Return the [x, y] coordinate for the center point of the cell that contains the specified text.  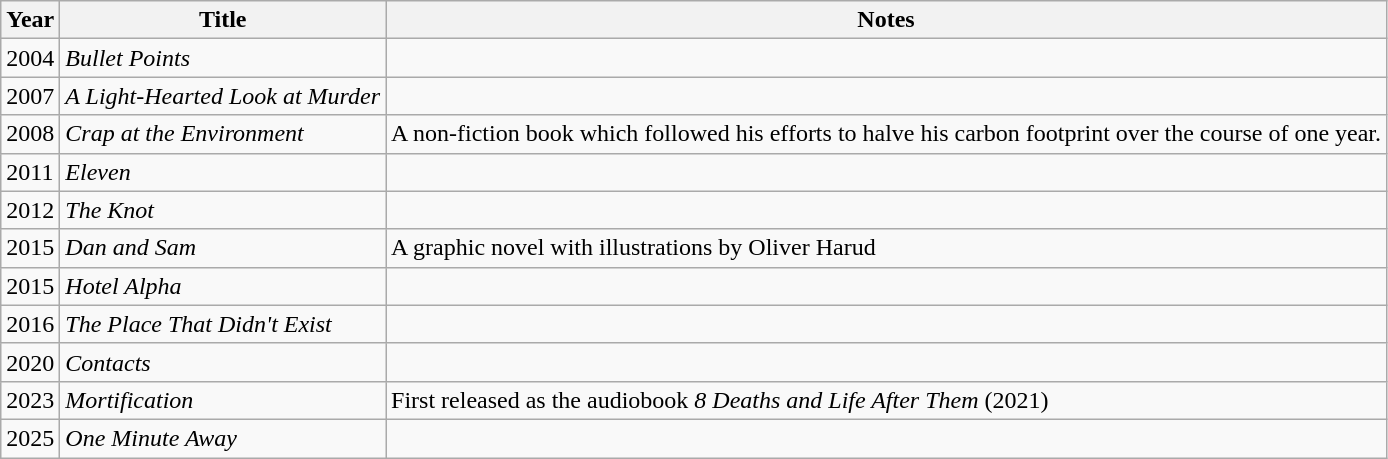
2004 [30, 58]
The Place That Didn't Exist [223, 324]
2016 [30, 324]
One Minute Away [223, 438]
Dan and Sam [223, 248]
Title [223, 20]
Mortification [223, 400]
Hotel Alpha [223, 286]
A Light-Hearted Look at Murder [223, 96]
The Knot [223, 210]
Notes [886, 20]
2025 [30, 438]
2007 [30, 96]
Eleven [223, 172]
A graphic novel with illustrations by Oliver Harud [886, 248]
2011 [30, 172]
Crap at the Environment [223, 134]
A non-fiction book which followed his efforts to halve his carbon footprint over the course of one year. [886, 134]
2020 [30, 362]
2008 [30, 134]
First released as the audiobook 8 Deaths and Life After Them (2021) [886, 400]
Bullet Points [223, 58]
2023 [30, 400]
2012 [30, 210]
Year [30, 20]
Contacts [223, 362]
